For the text-containing cell, return its midpoint in [X, Y] coordinate format. 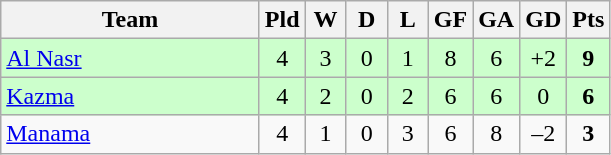
+2 [544, 58]
GF [450, 20]
9 [588, 58]
GD [544, 20]
Kazma [130, 96]
Pld [282, 20]
–2 [544, 134]
L [408, 20]
Manama [130, 134]
Al Nasr [130, 58]
D [366, 20]
Pts [588, 20]
GA [496, 20]
W [326, 20]
Team [130, 20]
